From the cell containing the given text, extract its center point as (x, y) coordinate. 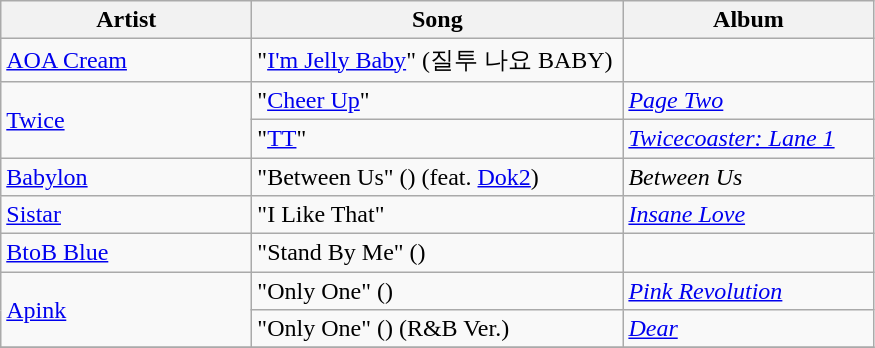
"Between Us" () (feat. Dok2) (438, 177)
Twice (126, 119)
BtoB Blue (126, 253)
Dear (748, 329)
Album (748, 20)
"Cheer Up" (438, 100)
"Stand By Me" () (438, 253)
"Only One" () (R&B Ver.) (438, 329)
Between Us (748, 177)
"Only One" () (438, 291)
"TT" (438, 138)
Twicecoaster: Lane 1 (748, 138)
Babylon (126, 177)
Artist (126, 20)
Insane Love (748, 215)
"I'm Jelly Baby" (질투 나요 BABY) (438, 60)
Pink Revolution (748, 291)
"I Like That" (438, 215)
Sistar (126, 215)
Song (438, 20)
Page Two (748, 100)
Apink (126, 310)
AOA Cream (126, 60)
